Return [X, Y] of the center of cell containing provided text 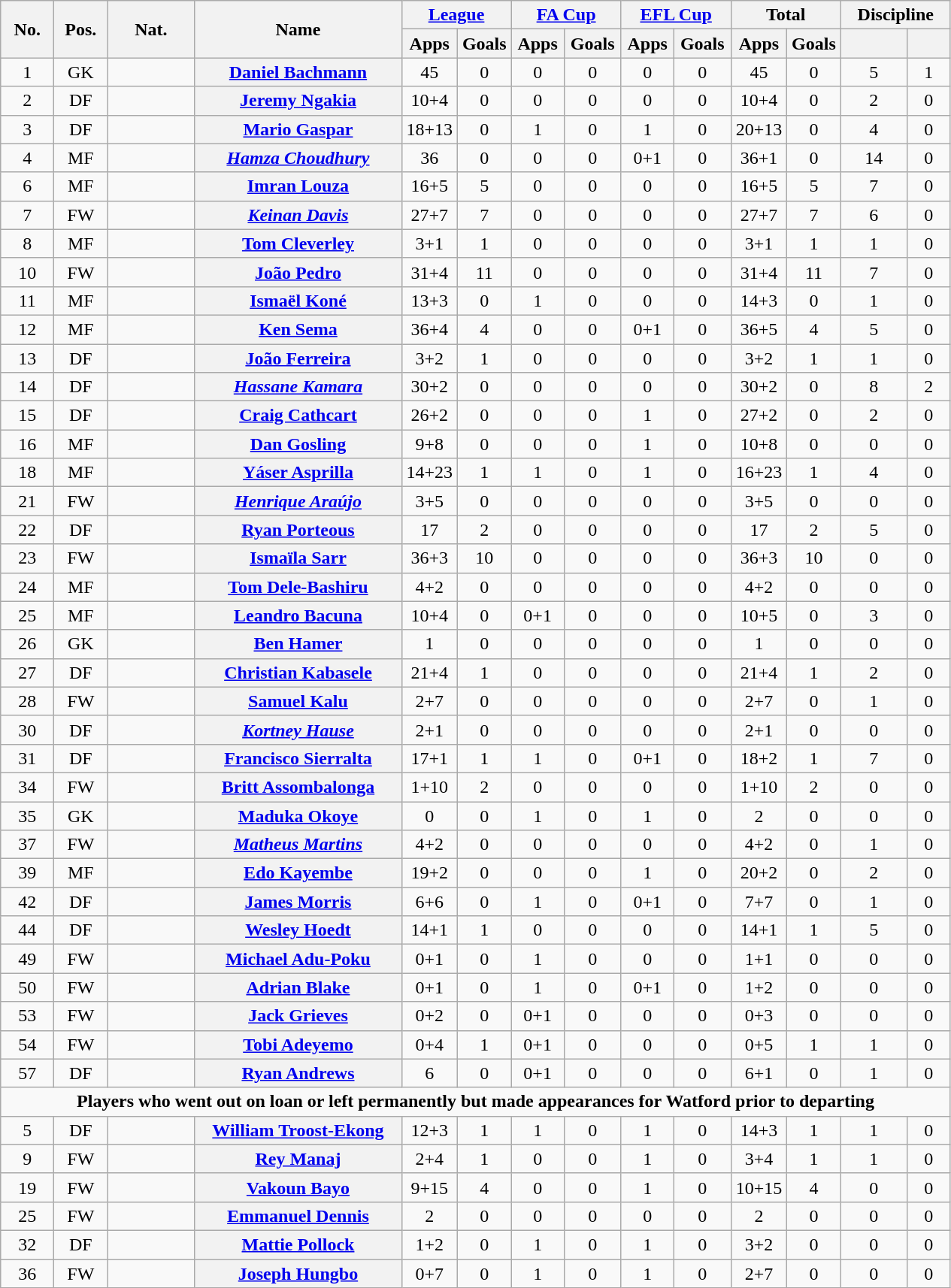
Kortney Hause [298, 730]
Name [298, 29]
Tom Dele-Bashiru [298, 587]
William Troost-Ekong [298, 1130]
20+2 [759, 873]
Jack Grieves [298, 1016]
17+1 [429, 758]
9+8 [429, 444]
54 [27, 1045]
0+3 [759, 1016]
Michael Adu-Poku [298, 959]
0+5 [759, 1045]
Adrian Blake [298, 987]
30 [27, 730]
14+23 [429, 473]
23 [27, 558]
EFL Cup [676, 15]
1+1 [759, 959]
Ismaël Koné [298, 301]
16 [27, 444]
Discipline [895, 15]
Leandro Bacuna [298, 615]
12 [27, 329]
Craig Cathcart [298, 416]
15 [27, 416]
Francisco Sierralta [298, 758]
Jeremy Ngakia [298, 101]
Britt Assombalonga [298, 787]
26+2 [429, 416]
Vakoun Bayo [298, 1187]
0+4 [429, 1045]
Wesley Hoedt [298, 930]
37 [27, 845]
Keinan Davis [298, 215]
Ben Hamer [298, 644]
No. [27, 29]
6+6 [429, 902]
League [456, 15]
10+15 [759, 1187]
Hassane Kamara [298, 387]
Daniel Bachmann [298, 72]
Ismaïla Sarr [298, 558]
28 [27, 701]
20+13 [759, 129]
Emmanuel Dennis [298, 1216]
10+5 [759, 615]
49 [27, 959]
53 [27, 1016]
13+3 [429, 301]
13 [27, 358]
44 [27, 930]
35 [27, 815]
42 [27, 902]
39 [27, 873]
James Morris [298, 902]
Mattie Pollock [298, 1244]
10+8 [759, 444]
19 [27, 1187]
36+1 [759, 158]
27+2 [759, 416]
6+1 [759, 1073]
21 [27, 501]
Matheus Martins [298, 845]
24 [27, 587]
Rey Manaj [298, 1159]
Ryan Porteous [298, 530]
27 [27, 673]
2+4 [429, 1159]
36+4 [429, 329]
Yáser Asprilla [298, 473]
Maduka Okoye [298, 815]
Christian Kabasele [298, 673]
Ken Sema [298, 329]
Total [786, 15]
12+3 [429, 1130]
Dan Gosling [298, 444]
0+2 [429, 1016]
Players who went out on loan or left permanently but made appearances for Watford prior to departing [476, 1102]
0+7 [429, 1274]
Joseph Hungbo [298, 1274]
18 [27, 473]
Imran Louza [298, 186]
18+2 [759, 758]
Ryan Andrews [298, 1073]
3+4 [759, 1159]
57 [27, 1073]
Mario Gaspar [298, 129]
7+7 [759, 902]
19+2 [429, 873]
50 [27, 987]
16+23 [759, 473]
18+13 [429, 129]
9+15 [429, 1187]
Tom Cleverley [298, 243]
Tobi Adeyemo [298, 1045]
Edo Kayembe [298, 873]
Pos. [81, 29]
Hamza Choudhury [298, 158]
Henrique Araújo [298, 501]
Samuel Kalu [298, 701]
36+5 [759, 329]
31 [27, 758]
34 [27, 787]
João Ferreira [298, 358]
32 [27, 1244]
João Pedro [298, 272]
9 [27, 1159]
Nat. [151, 29]
22 [27, 530]
26 [27, 644]
FA Cup [566, 15]
